Locate the cell with the specified text and output its [X, Y] center coordinate. 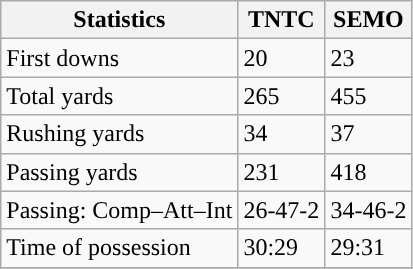
455 [368, 96]
30:29 [282, 248]
34-46-2 [368, 210]
Total yards [120, 96]
37 [368, 134]
418 [368, 172]
23 [368, 58]
Rushing yards [120, 134]
29:31 [368, 248]
Time of possession [120, 248]
First downs [120, 58]
231 [282, 172]
SEMO [368, 20]
Passing: Comp–Att–Int [120, 210]
TNTC [282, 20]
20 [282, 58]
Passing yards [120, 172]
265 [282, 96]
26-47-2 [282, 210]
Statistics [120, 20]
34 [282, 134]
